Return the [x, y] coordinate for the center point of the cell that contains the specified text.  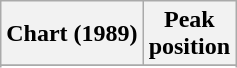
Chart (1989) [72, 34]
Peak position [189, 34]
